Determine the (x, y) coordinate at the center of the cell enclosing the given text.  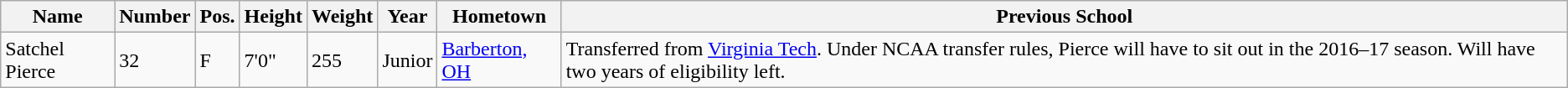
F (218, 60)
255 (342, 60)
Name (58, 17)
Height (273, 17)
32 (155, 60)
Number (155, 17)
Satchel Pierce (58, 60)
Year (407, 17)
Barberton, OH (499, 60)
Pos. (218, 17)
Weight (342, 17)
Hometown (499, 17)
Previous School (1064, 17)
7'0" (273, 60)
Junior (407, 60)
